For the text-containing cell, return its midpoint in (x, y) coordinate format. 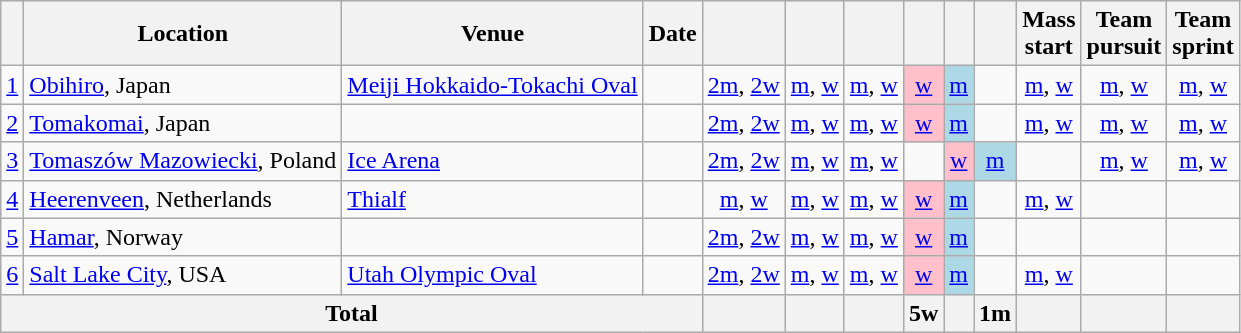
Obihiro, Japan (183, 85)
Venue (492, 34)
Thialf (492, 199)
Ice Arena (492, 161)
1 (12, 85)
Utah Olympic Oval (492, 275)
5 (12, 237)
Heerenveen, Netherlands (183, 199)
4 (12, 199)
Mass start (1049, 34)
Date (672, 34)
Hamar, Norway (183, 237)
Total (352, 313)
Location (183, 34)
Salt Lake City, USA (183, 275)
Team pursuit (1124, 34)
Tomaszów Mazowiecki, Poland (183, 161)
Meiji Hokkaido-Tokachi Oval (492, 85)
2 (12, 123)
5w (923, 313)
1m (996, 313)
Tomakomai, Japan (183, 123)
Team sprint (1203, 34)
3 (12, 161)
6 (12, 275)
